Detect which cell encompasses the target text, then output its (x, y) center coordinate. 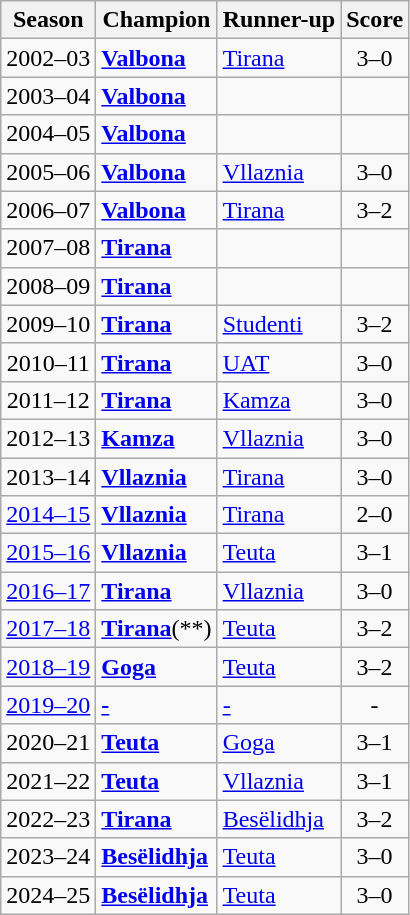
2024–25 (48, 895)
2007–08 (48, 248)
2021–22 (48, 781)
2023–24 (48, 857)
UAT (279, 362)
2005–06 (48, 172)
2009–10 (48, 324)
2012–13 (48, 438)
Runner-up (279, 20)
2004–05 (48, 134)
2008–09 (48, 286)
2022–23 (48, 819)
2002–03 (48, 58)
2006–07 (48, 210)
2013–14 (48, 477)
2017–18 (48, 629)
Tirana(**) (156, 629)
Champion (156, 20)
Score (375, 20)
2011–12 (48, 400)
2016–17 (48, 591)
Season (48, 20)
2014–15 (48, 515)
Studenti (279, 324)
2015–16 (48, 553)
2010–11 (48, 362)
2018–19 (48, 667)
2020–21 (48, 743)
2–0 (375, 515)
2019–20 (48, 705)
2003–04 (48, 96)
